Pinpoint the cell where the given text exists, returning its (x, y) midpoint coordinate. 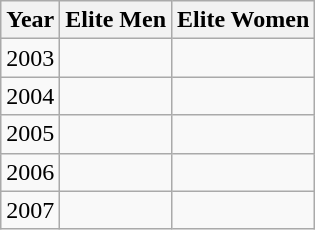
Elite Women (244, 20)
2005 (30, 134)
2006 (30, 172)
2004 (30, 96)
2007 (30, 210)
Year (30, 20)
2003 (30, 58)
Elite Men (116, 20)
